Search for the cell housing the specified text and yield its (x, y) center coordinate. 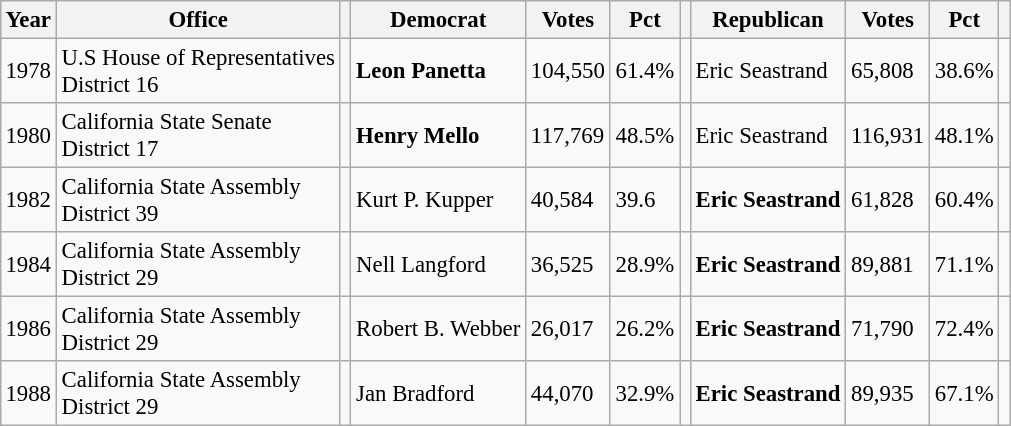
U.S House of Representatives District 16 (198, 70)
Democrat (438, 20)
38.6% (964, 70)
Kurt P. Kupper (438, 200)
26.2% (644, 330)
Year (28, 20)
65,808 (888, 70)
39.6 (644, 200)
48.1% (964, 136)
60.4% (964, 200)
Office (198, 20)
1986 (28, 330)
61,828 (888, 200)
28.9% (644, 264)
Robert B. Webber (438, 330)
40,584 (568, 200)
1982 (28, 200)
71.1% (964, 264)
1984 (28, 264)
48.5% (644, 136)
Leon Panetta (438, 70)
Nell Langford (438, 264)
Jan Bradford (438, 394)
26,017 (568, 330)
36,525 (568, 264)
116,931 (888, 136)
117,769 (568, 136)
1980 (28, 136)
89,935 (888, 394)
1978 (28, 70)
67.1% (964, 394)
California State Senate District 17 (198, 136)
71,790 (888, 330)
44,070 (568, 394)
California State Assembly District 39 (198, 200)
104,550 (568, 70)
32.9% (644, 394)
61.4% (644, 70)
1988 (28, 394)
89,881 (888, 264)
72.4% (964, 330)
Henry Mello (438, 136)
Republican (768, 20)
